Detect which cell encompasses the target text, then output its [x, y] center coordinate. 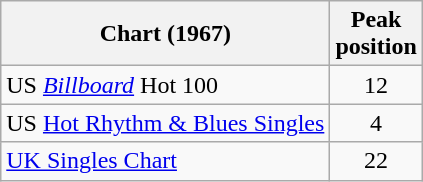
4 [376, 123]
Peakposition [376, 34]
22 [376, 161]
US Hot Rhythm & Blues Singles [166, 123]
UK Singles Chart [166, 161]
12 [376, 85]
Chart (1967) [166, 34]
US Billboard Hot 100 [166, 85]
